Output the [X, Y] coordinate of the center of the cell containing the given text.  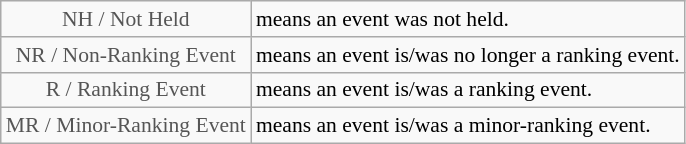
means an event is/was a ranking event. [468, 90]
means an event was not held. [468, 19]
MR / Minor-Ranking Event [126, 126]
means an event is/was a minor-ranking event. [468, 126]
R / Ranking Event [126, 90]
NH / Not Held [126, 19]
NR / Non-Ranking Event [126, 55]
means an event is/was no longer a ranking event. [468, 55]
